Detect which cell encompasses the target text, then output its (x, y) center coordinate. 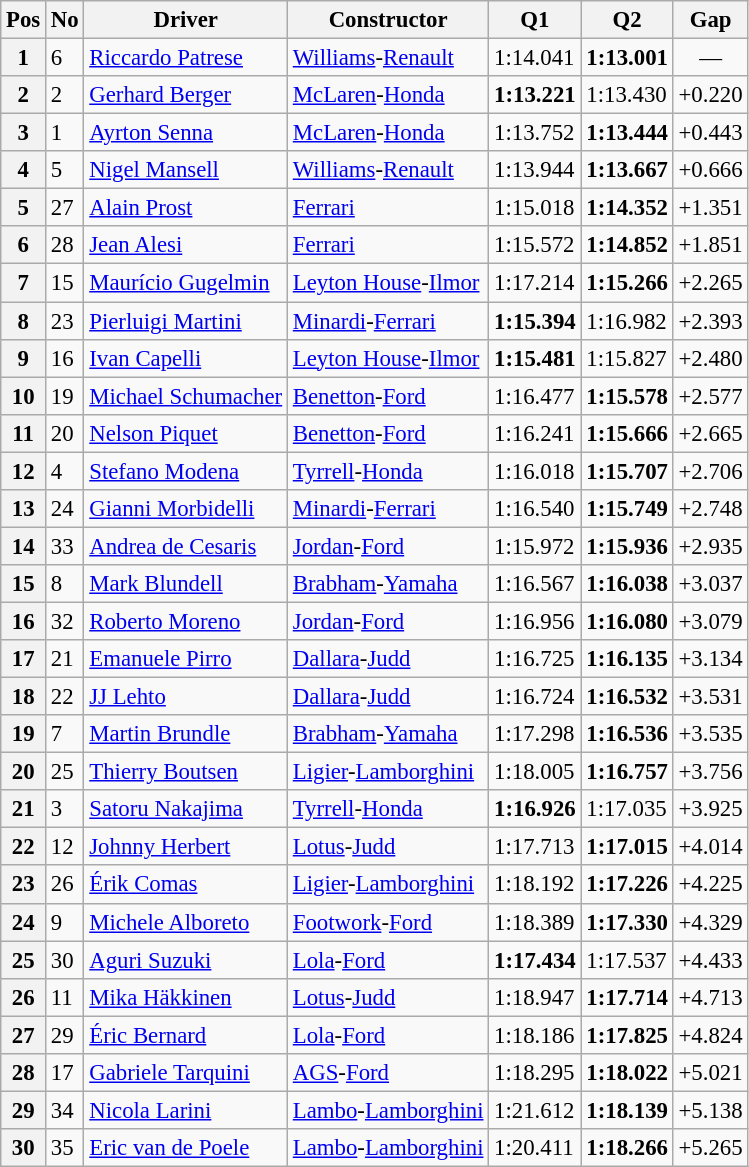
1:20.411 (535, 1148)
+0.666 (710, 170)
AGS-Ford (388, 1073)
1:15.972 (535, 546)
Pierluigi Martini (186, 321)
1:13.430 (627, 95)
1:16.477 (535, 396)
1:14.352 (627, 208)
Gap (710, 20)
+0.220 (710, 95)
1:17.537 (627, 960)
Stefano Modena (186, 471)
1:16.135 (627, 659)
32 (65, 621)
Q2 (627, 20)
1:15.749 (627, 509)
Gianni Morbidelli (186, 509)
— (710, 58)
Jean Alesi (186, 245)
+2.265 (710, 283)
1:15.707 (627, 471)
13 (24, 509)
10 (24, 396)
1:13.444 (627, 133)
1:17.434 (535, 960)
1:17.825 (627, 1035)
+5.021 (710, 1073)
Ayrton Senna (186, 133)
Nelson Piquet (186, 433)
1:16.982 (627, 321)
1:18.022 (627, 1073)
+3.925 (710, 809)
Michael Schumacher (186, 396)
Alain Prost (186, 208)
No (65, 20)
1:15.481 (535, 358)
+2.480 (710, 358)
Eric van de Poele (186, 1148)
Johnny Herbert (186, 847)
1:13.001 (627, 58)
+3.134 (710, 659)
1:17.713 (535, 847)
35 (65, 1148)
+3.079 (710, 621)
Pos (24, 20)
+4.225 (710, 885)
Éric Bernard (186, 1035)
+4.014 (710, 847)
1:13.221 (535, 95)
Ivan Capelli (186, 358)
1:15.572 (535, 245)
1:15.018 (535, 208)
+2.748 (710, 509)
1:14.852 (627, 245)
Thierry Boutsen (186, 772)
1:16.080 (627, 621)
1:16.956 (535, 621)
1:16.241 (535, 433)
Riccardo Patrese (186, 58)
Q1 (535, 20)
JJ Lehto (186, 697)
1:15.578 (627, 396)
Michele Alboreto (186, 922)
Aguri Suzuki (186, 960)
Nigel Mansell (186, 170)
Mark Blundell (186, 584)
1:16.018 (535, 471)
+2.706 (710, 471)
1:16.725 (535, 659)
1:16.724 (535, 697)
1:13.944 (535, 170)
+2.577 (710, 396)
1:16.536 (627, 734)
1:18.295 (535, 1073)
1:15.936 (627, 546)
1:17.214 (535, 283)
+5.138 (710, 1110)
+3.535 (710, 734)
1:15.666 (627, 433)
Gabriele Tarquini (186, 1073)
Footwork-Ford (388, 922)
1:16.757 (627, 772)
+3.037 (710, 584)
Martin Brundle (186, 734)
1:16.926 (535, 809)
+3.756 (710, 772)
+4.713 (710, 997)
+4.824 (710, 1035)
Constructor (388, 20)
+4.329 (710, 922)
Nicola Larini (186, 1110)
1:16.567 (535, 584)
Érik Comas (186, 885)
1:13.667 (627, 170)
14 (24, 546)
Andrea de Cesaris (186, 546)
+4.433 (710, 960)
1:15.394 (535, 321)
1:17.226 (627, 885)
1:16.532 (627, 697)
33 (65, 546)
1:17.714 (627, 997)
1:21.612 (535, 1110)
1:17.015 (627, 847)
Gerhard Berger (186, 95)
1:18.192 (535, 885)
+1.351 (710, 208)
1:17.330 (627, 922)
+5.265 (710, 1148)
1:16.038 (627, 584)
Maurício Gugelmin (186, 283)
1:18.947 (535, 997)
1:18.139 (627, 1110)
1:15.827 (627, 358)
+3.531 (710, 697)
1:17.298 (535, 734)
1:18.266 (627, 1148)
34 (65, 1110)
Satoru Nakajima (186, 809)
+1.851 (710, 245)
1:17.035 (627, 809)
1:18.186 (535, 1035)
Mika Häkkinen (186, 997)
1:14.041 (535, 58)
1:15.266 (627, 283)
1:16.540 (535, 509)
+2.393 (710, 321)
+2.665 (710, 433)
Driver (186, 20)
+2.935 (710, 546)
+0.443 (710, 133)
1:13.752 (535, 133)
1:18.005 (535, 772)
1:18.389 (535, 922)
18 (24, 697)
Roberto Moreno (186, 621)
Emanuele Pirro (186, 659)
